From the cell containing the given text, extract its center point as [x, y] coordinate. 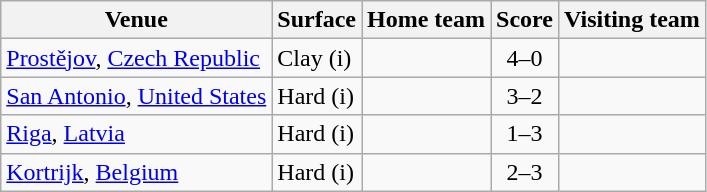
San Antonio, United States [136, 96]
Surface [317, 20]
Venue [136, 20]
Visiting team [632, 20]
Riga, Latvia [136, 134]
Score [525, 20]
2–3 [525, 172]
Kortrijk, Belgium [136, 172]
1–3 [525, 134]
3–2 [525, 96]
Clay (i) [317, 58]
Prostějov, Czech Republic [136, 58]
Home team [426, 20]
4–0 [525, 58]
